From the cell containing the given text, extract its center point as [x, y] coordinate. 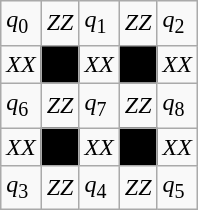
q7 [99, 105]
q2 [177, 23]
q0 [21, 23]
q5 [177, 188]
q3 [21, 188]
q4 [99, 188]
q1 [99, 23]
q6 [21, 105]
q8 [177, 105]
